From the cell containing the given text, extract its center point as (x, y) coordinate. 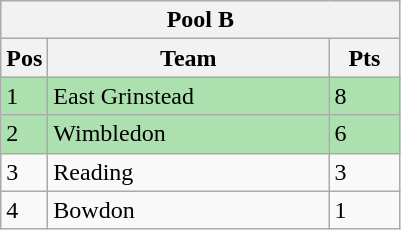
Reading (188, 172)
Pos (24, 58)
6 (364, 134)
Wimbledon (188, 134)
Team (188, 58)
Bowdon (188, 210)
8 (364, 96)
East Grinstead (188, 96)
Pts (364, 58)
Pool B (200, 20)
2 (24, 134)
4 (24, 210)
